Search for the cell housing the specified text and yield its (x, y) center coordinate. 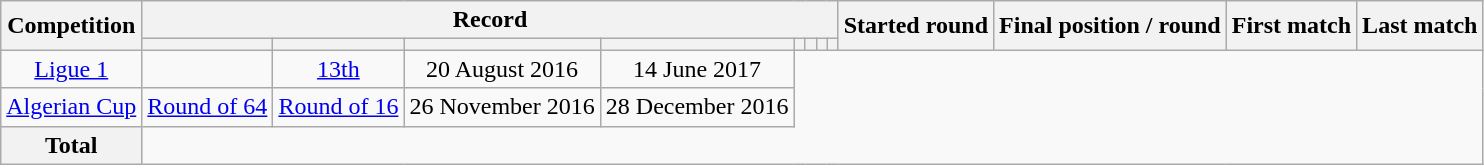
20 August 2016 (502, 69)
Last match (1420, 26)
26 November 2016 (502, 107)
28 December 2016 (697, 107)
Round of 64 (208, 107)
Ligue 1 (72, 69)
14 June 2017 (697, 69)
Algerian Cup (72, 107)
Round of 16 (338, 107)
Record (490, 20)
13th (338, 69)
Total (72, 145)
Final position / round (1110, 26)
Started round (916, 26)
First match (1291, 26)
Competition (72, 26)
